Locate the cell with the specified text and output its (x, y) center coordinate. 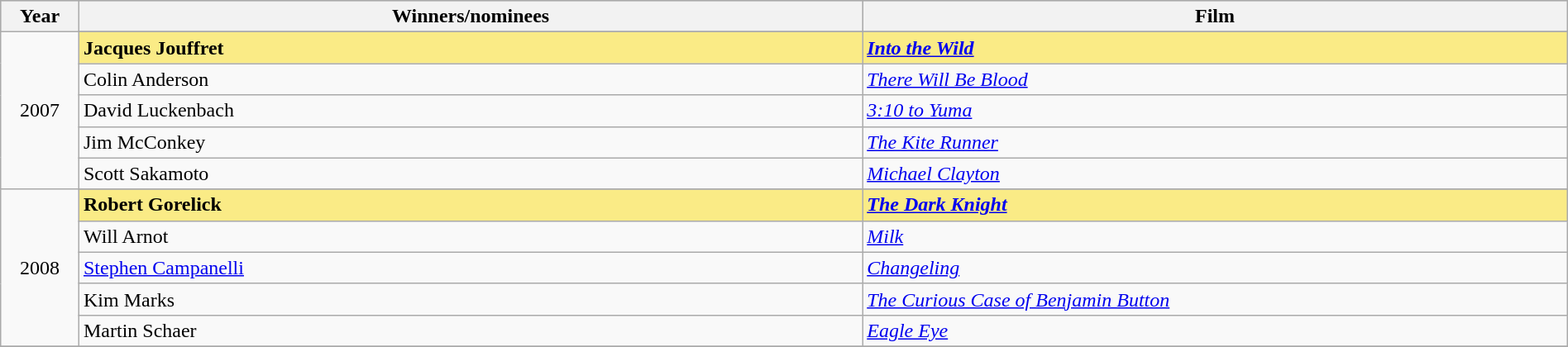
The Dark Knight (1216, 205)
2008 (40, 268)
Year (40, 17)
3:10 to Yuma (1216, 111)
Jacques Jouffret (470, 48)
The Curious Case of Benjamin Button (1216, 299)
Martin Schaer (470, 330)
Changeling (1216, 268)
David Luckenbach (470, 111)
Film (1216, 17)
Will Arnot (470, 236)
The Kite Runner (1216, 142)
Winners/nominees (470, 17)
Michael Clayton (1216, 173)
Stephen Campanelli (470, 268)
There Will Be Blood (1216, 79)
Scott Sakamoto (470, 173)
Into the Wild (1216, 48)
Robert Gorelick (470, 205)
Milk (1216, 236)
Eagle Eye (1216, 330)
Kim Marks (470, 299)
2007 (40, 111)
Colin Anderson (470, 79)
Jim McConkey (470, 142)
